Identify which cell holds the provided text, then report its [x, y] central coordinate. 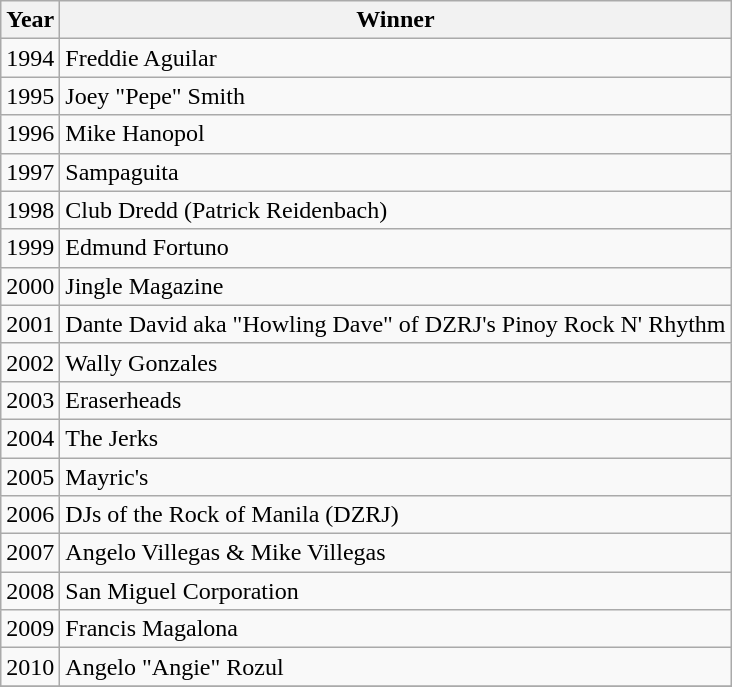
Joey "Pepe" Smith [396, 96]
Wally Gonzales [396, 362]
2002 [30, 362]
2007 [30, 553]
1998 [30, 210]
1996 [30, 134]
Club Dredd (Patrick Reidenbach) [396, 210]
2005 [30, 477]
Year [30, 20]
2000 [30, 286]
Angelo Villegas & Mike Villegas [396, 553]
Francis Magalona [396, 629]
Angelo "Angie" Rozul [396, 667]
Jingle Magazine [396, 286]
1994 [30, 58]
Mike Hanopol [396, 134]
2006 [30, 515]
2001 [30, 324]
1995 [30, 96]
DJs of the Rock of Manila (DZRJ) [396, 515]
Winner [396, 20]
1999 [30, 248]
2004 [30, 438]
Edmund Fortuno [396, 248]
The Jerks [396, 438]
Dante David aka "Howling Dave" of DZRJ's Pinoy Rock N' Rhythm [396, 324]
Freddie Aguilar [396, 58]
Mayric's [396, 477]
2009 [30, 629]
San Miguel Corporation [396, 591]
2008 [30, 591]
2010 [30, 667]
2003 [30, 400]
Sampaguita [396, 172]
1997 [30, 172]
Eraserheads [396, 400]
